Output the [X, Y] coordinate of the center of the cell containing the given text.  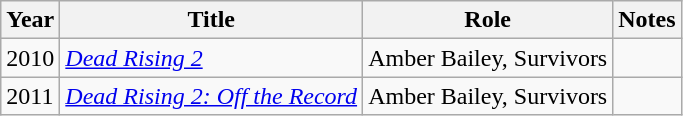
Role [488, 20]
2010 [30, 58]
Notes [647, 20]
Year [30, 20]
Dead Rising 2 [212, 58]
Dead Rising 2: Off the Record [212, 96]
Title [212, 20]
2011 [30, 96]
